Locate the cell with the specified text and output its (x, y) center coordinate. 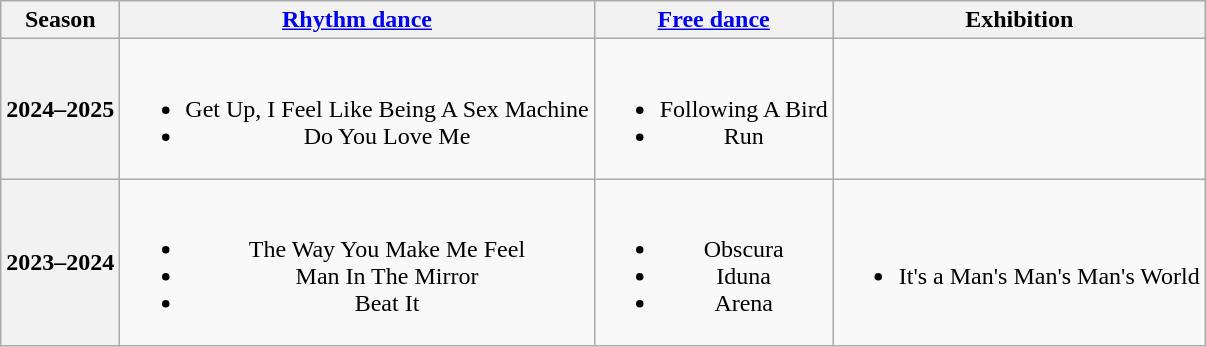
Obscura Iduna Arena (714, 262)
Following A Bird Run (714, 109)
Exhibition (1019, 20)
2023–2024 (60, 262)
Rhythm dance (357, 20)
Season (60, 20)
The Way You Make Me Feel Man In The Mirror Beat It (357, 262)
Get Up, I Feel Like Being A Sex Machine Do You Love Me (357, 109)
It's a Man's Man's Man's World (1019, 262)
Free dance (714, 20)
2024–2025 (60, 109)
